Provide the [X, Y] coordinate of the cell's center where the given text is located.  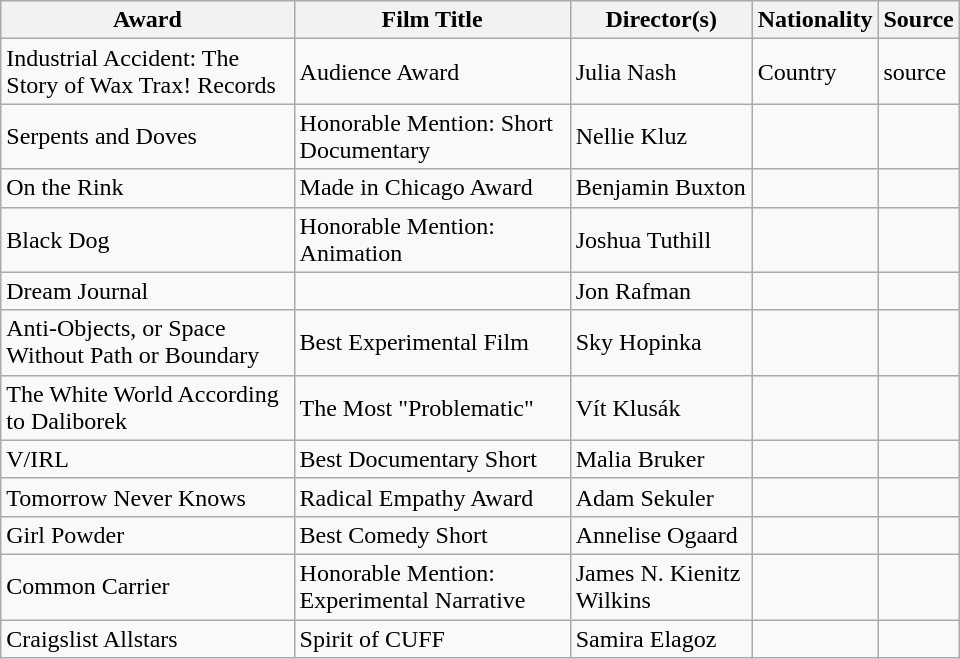
Tomorrow Never Knows [148, 497]
Black Dog [148, 240]
Julia Nash [661, 72]
Spirit of CUFF [432, 639]
Made in Chicago Award [432, 188]
Sky Hopinka [661, 342]
Adam Sekuler [661, 497]
Audience Award [432, 72]
Serpents and Doves [148, 136]
The White World According to Daliborek [148, 408]
Honorable Mention: Animation [432, 240]
Best Comedy Short [432, 535]
Award [148, 20]
Honorable Mention: Experimental Narrative [432, 586]
Annelise Ogaard [661, 535]
Nellie Kluz [661, 136]
source [918, 72]
Benjamin Buxton [661, 188]
Film Title [432, 20]
On the Rink [148, 188]
Vít Klusák [661, 408]
Craigslist Allstars [148, 639]
Girl Powder [148, 535]
Joshua Tuthill [661, 240]
Common Carrier [148, 586]
Radical Empathy Award [432, 497]
Jon Rafman [661, 291]
V/IRL [148, 459]
James N. Kienitz Wilkins [661, 586]
The Most "Problematic" [432, 408]
Country [815, 72]
Nationality [815, 20]
Industrial Accident: The Story of Wax Trax! Records [148, 72]
Best Experimental Film [432, 342]
Dream Journal [148, 291]
Director(s) [661, 20]
Anti-Objects, or Space Without Path or Boundary [148, 342]
Source [918, 20]
Honorable Mention: Short Documentary [432, 136]
Samira Elagoz [661, 639]
Malia Bruker [661, 459]
Best Documentary Short [432, 459]
